For the text-containing cell, return its midpoint in (x, y) coordinate format. 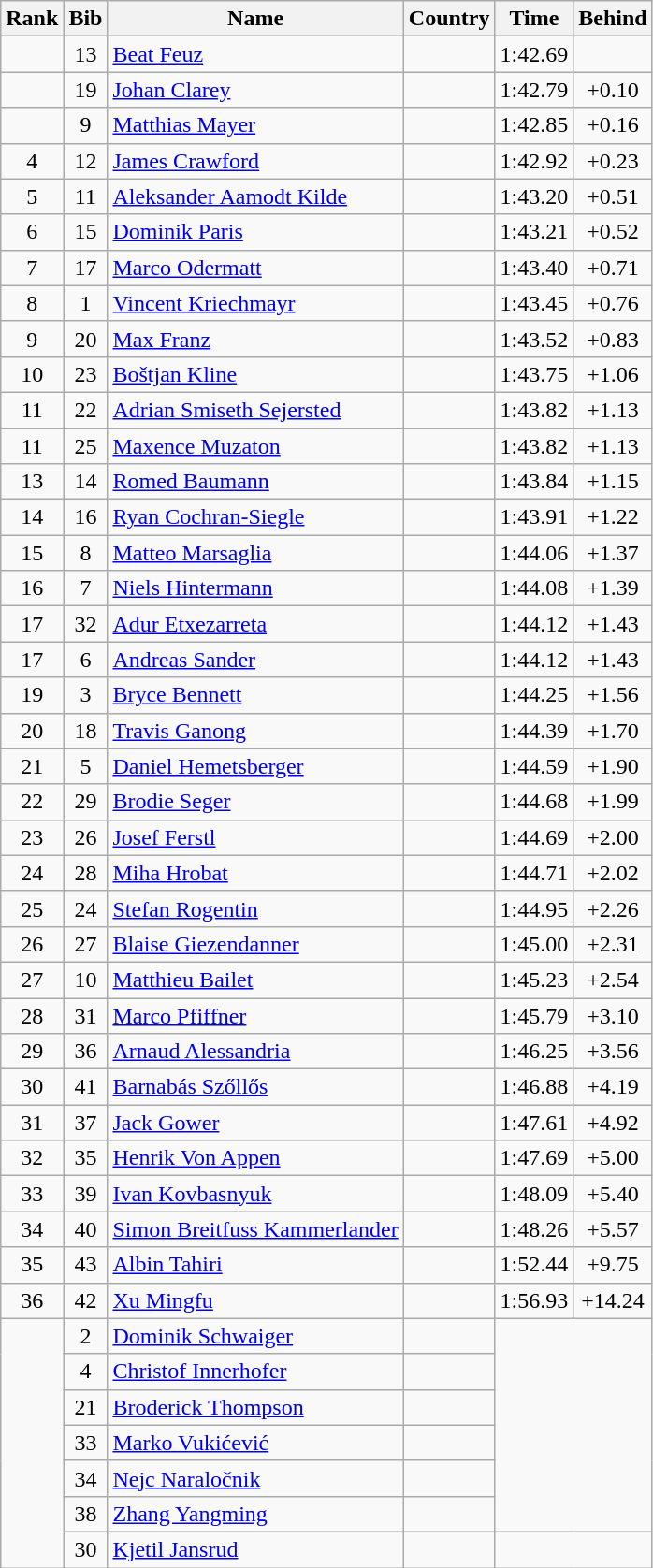
Blaise Giezendanner (255, 944)
+1.37 (613, 553)
40 (86, 1229)
+2.02 (613, 873)
Arnaud Alessandria (255, 1052)
+2.54 (613, 980)
Ryan Cochran-Siegle (255, 517)
+1.15 (613, 482)
1:43.45 (534, 303)
+5.57 (613, 1229)
1:48.26 (534, 1229)
+5.00 (613, 1158)
1:46.25 (534, 1052)
Zhang Yangming (255, 1514)
Barnabás Szőllős (255, 1087)
+3.56 (613, 1052)
Brodie Seger (255, 802)
Marko Vukićević (255, 1443)
2 (86, 1336)
37 (86, 1123)
1:52.44 (534, 1265)
Broderick Thompson (255, 1407)
Bryce Bennett (255, 695)
Christof Innerhofer (255, 1372)
1:56.93 (534, 1300)
1:48.09 (534, 1194)
1:43.40 (534, 268)
+4.92 (613, 1123)
Nejc Naraločnik (255, 1478)
Beat Feuz (255, 54)
+2.31 (613, 944)
Henrik Von Appen (255, 1158)
1:44.59 (534, 766)
+0.76 (613, 303)
1:42.92 (534, 161)
Boštjan Kline (255, 374)
1:43.21 (534, 232)
1 (86, 303)
+0.16 (613, 125)
1:44.39 (534, 731)
1:45.79 (534, 1015)
+0.83 (613, 339)
Johan Clarey (255, 90)
+1.22 (613, 517)
+1.99 (613, 802)
Stefan Rogentin (255, 908)
+0.10 (613, 90)
39 (86, 1194)
Adur Etxezarreta (255, 624)
Vincent Kriechmayr (255, 303)
Matteo Marsaglia (255, 553)
1:43.84 (534, 482)
1:43.52 (534, 339)
1:44.25 (534, 695)
+14.24 (613, 1300)
38 (86, 1514)
1:42.85 (534, 125)
1:46.88 (534, 1087)
+1.56 (613, 695)
Ivan Kovbasnyuk (255, 1194)
1:45.00 (534, 944)
1:43.91 (534, 517)
Max Franz (255, 339)
Name (255, 19)
1:42.79 (534, 90)
Matthias Mayer (255, 125)
Dominik Paris (255, 232)
41 (86, 1087)
Time (534, 19)
Rank (32, 19)
Bib (86, 19)
+5.40 (613, 1194)
Aleksander Aamodt Kilde (255, 196)
Matthieu Bailet (255, 980)
1:44.95 (534, 908)
18 (86, 731)
Niels Hintermann (255, 588)
1:42.69 (534, 54)
+0.71 (613, 268)
Dominik Schwaiger (255, 1336)
Adrian Smiseth Sejersted (255, 410)
Marco Pfiffner (255, 1015)
Kjetil Jansrud (255, 1549)
1:45.23 (534, 980)
3 (86, 695)
Behind (613, 19)
+1.39 (613, 588)
Maxence Muzaton (255, 446)
1:44.06 (534, 553)
Marco Odermatt (255, 268)
1:44.68 (534, 802)
1:43.20 (534, 196)
43 (86, 1265)
1:43.75 (534, 374)
Josef Ferstl (255, 837)
1:44.71 (534, 873)
12 (86, 161)
+2.26 (613, 908)
Daniel Hemetsberger (255, 766)
Jack Gower (255, 1123)
+4.19 (613, 1087)
+0.52 (613, 232)
+1.70 (613, 731)
Romed Baumann (255, 482)
+9.75 (613, 1265)
+2.00 (613, 837)
+3.10 (613, 1015)
1:44.08 (534, 588)
Country (449, 19)
+1.06 (613, 374)
1:47.69 (534, 1158)
+0.51 (613, 196)
Miha Hrobat (255, 873)
Albin Tahiri (255, 1265)
1:47.61 (534, 1123)
James Crawford (255, 161)
Travis Ganong (255, 731)
+1.90 (613, 766)
42 (86, 1300)
Xu Mingfu (255, 1300)
1:44.69 (534, 837)
+0.23 (613, 161)
Andreas Sander (255, 660)
Simon Breitfuss Kammerlander (255, 1229)
